Find where the given text appears and provide that cell's center as (x, y) coordinate. 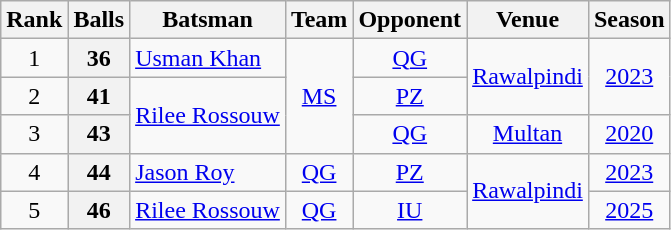
Balls (99, 20)
2025 (629, 210)
Batsman (208, 20)
Usman Khan (208, 58)
1 (34, 58)
Jason Roy (208, 172)
IU (410, 210)
Multan (528, 134)
36 (99, 58)
Opponent (410, 20)
Rank (34, 20)
Season (629, 20)
46 (99, 210)
2 (34, 96)
Venue (528, 20)
44 (99, 172)
41 (99, 96)
3 (34, 134)
Team (319, 20)
2020 (629, 134)
5 (34, 210)
4 (34, 172)
MS (319, 96)
43 (99, 134)
